Locate the cell with the specified text and output its (X, Y) center coordinate. 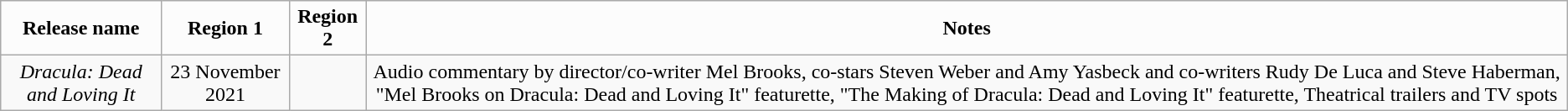
Notes (967, 29)
Region 1 (226, 29)
23 November 2021 (226, 82)
Release name (81, 29)
Dracula: Dead and Loving It (81, 82)
Region 2 (328, 29)
